Provide the (X, Y) coordinate of the cell's center where the given text is located.  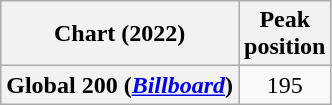
195 (284, 85)
Peak position (284, 34)
Global 200 (Billboard) (120, 85)
Chart (2022) (120, 34)
